From the cell containing the given text, extract its center point as (X, Y) coordinate. 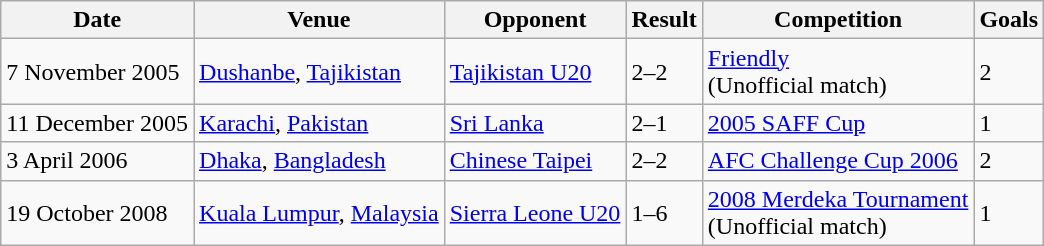
19 October 2008 (98, 212)
Sierra Leone U20 (535, 212)
Venue (320, 20)
Kuala Lumpur, Malaysia (320, 212)
3 April 2006 (98, 161)
Chinese Taipei (535, 161)
AFC Challenge Cup 2006 (838, 161)
Dhaka, Bangladesh (320, 161)
Opponent (535, 20)
2–1 (664, 123)
Dushanbe, Tajikistan (320, 72)
Competition (838, 20)
Goals (1009, 20)
2008 Merdeka Tournament(Unofficial match) (838, 212)
2005 SAFF Cup (838, 123)
Date (98, 20)
11 December 2005 (98, 123)
Result (664, 20)
Sri Lanka (535, 123)
Karachi, Pakistan (320, 123)
7 November 2005 (98, 72)
1–6 (664, 212)
Tajikistan U20 (535, 72)
Friendly(Unofficial match) (838, 72)
